Search for the cell housing the specified text and yield its (X, Y) center coordinate. 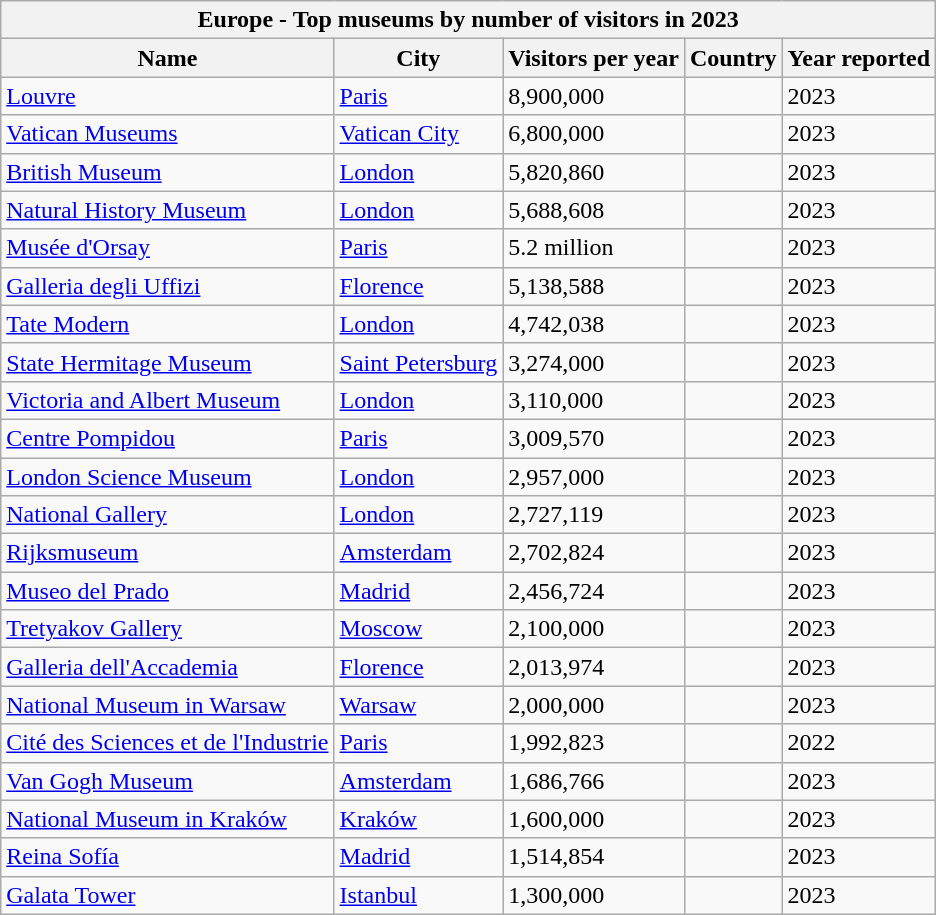
Van Gogh Museum (168, 781)
3,110,000 (594, 400)
Galata Tower (168, 895)
5.2 million (594, 248)
Name (168, 58)
1,600,000 (594, 819)
Victoria and Albert Museum (168, 400)
1,300,000 (594, 895)
Centre Pompidou (168, 438)
Kraków (418, 819)
Saint Petersburg (418, 362)
Year reported (858, 58)
Visitors per year (594, 58)
National Gallery (168, 515)
Galleria degli Uffizi (168, 286)
3,009,570 (594, 438)
National Museum in Kraków (168, 819)
Tate Modern (168, 324)
British Museum (168, 172)
Louvre (168, 96)
2,957,000 (594, 477)
Europe - Top museums by number of visitors in 2023 (468, 20)
Galleria dell'Accademia (168, 667)
Musée d'Orsay (168, 248)
5,820,860 (594, 172)
Rijksmuseum (168, 553)
Museo del Prado (168, 591)
National Museum in Warsaw (168, 705)
Cité des Sciences et de l'Industrie (168, 743)
Reina Sofía (168, 857)
City (418, 58)
3,274,000 (594, 362)
4,742,038 (594, 324)
5,688,608 (594, 210)
Warsaw (418, 705)
1,686,766 (594, 781)
2,456,724 (594, 591)
State Hermitage Museum (168, 362)
Moscow (418, 629)
2,000,000 (594, 705)
Vatican Museums (168, 134)
Vatican City (418, 134)
5,138,588 (594, 286)
2022 (858, 743)
Istanbul (418, 895)
1,514,854 (594, 857)
2,727,119 (594, 515)
1,992,823 (594, 743)
6,800,000 (594, 134)
Natural History Museum (168, 210)
2,702,824 (594, 553)
Tretyakov Gallery (168, 629)
8,900,000 (594, 96)
Country (733, 58)
2,013,974 (594, 667)
London Science Museum (168, 477)
2,100,000 (594, 629)
